For the text-containing cell, return its midpoint in (x, y) coordinate format. 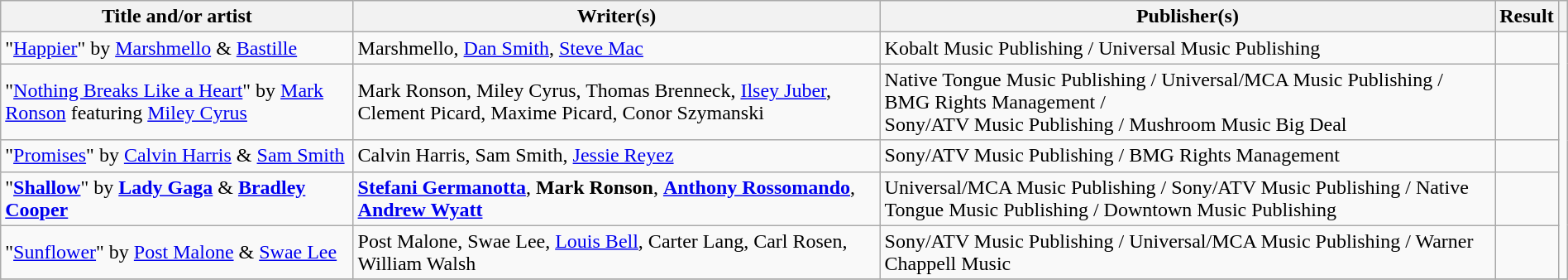
"Happier" by Marshmello & Bastille (177, 48)
Title and/or artist (177, 17)
Sony/ATV Music Publishing / BMG Rights Management (1188, 156)
Result (1527, 17)
"Sunflower" by Post Malone & Swae Lee (177, 252)
Kobalt Music Publishing / Universal Music Publishing (1188, 48)
Post Malone, Swae Lee, Louis Bell, Carter Lang, Carl Rosen, William Walsh (617, 252)
"Nothing Breaks Like a Heart" by Mark Ronson featuring Miley Cyrus (177, 102)
"Shallow" by Lady Gaga & Bradley Cooper (177, 199)
Mark Ronson, Miley Cyrus, Thomas Brenneck, Ilsey Juber, Clement Picard, Maxime Picard, Conor Szymanski (617, 102)
Calvin Harris, Sam Smith, Jessie Reyez (617, 156)
Universal/MCA Music Publishing / Sony/ATV Music Publishing / Native Tongue Music Publishing / Downtown Music Publishing (1188, 199)
Stefani Germanotta, Mark Ronson, Anthony Rossomando, Andrew Wyatt (617, 199)
Sony/ATV Music Publishing / Universal/MCA Music Publishing / Warner Chappell Music (1188, 252)
Writer(s) (617, 17)
Publisher(s) (1188, 17)
Native Tongue Music Publishing / Universal/MCA Music Publishing / BMG Rights Management /Sony/ATV Music Publishing / Mushroom Music Big Deal (1188, 102)
"Promises" by Calvin Harris & Sam Smith (177, 156)
Marshmello, Dan Smith, Steve Mac (617, 48)
